Identify which cell holds the provided text, then report its [x, y] central coordinate. 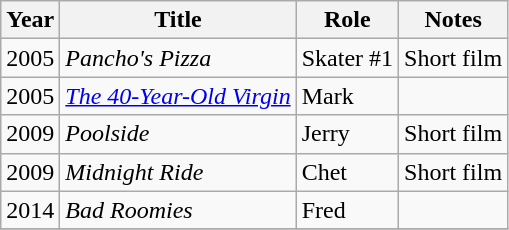
Poolside [178, 134]
Notes [454, 20]
Title [178, 20]
Year [30, 20]
Chet [347, 172]
2014 [30, 210]
Mark [347, 96]
Bad Roomies [178, 210]
Pancho's Pizza [178, 58]
Jerry [347, 134]
Skater #1 [347, 58]
The 40-Year-Old Virgin [178, 96]
Fred [347, 210]
Role [347, 20]
Midnight Ride [178, 172]
